Provide the (x, y) coordinate of the cell's center where the given text is located.  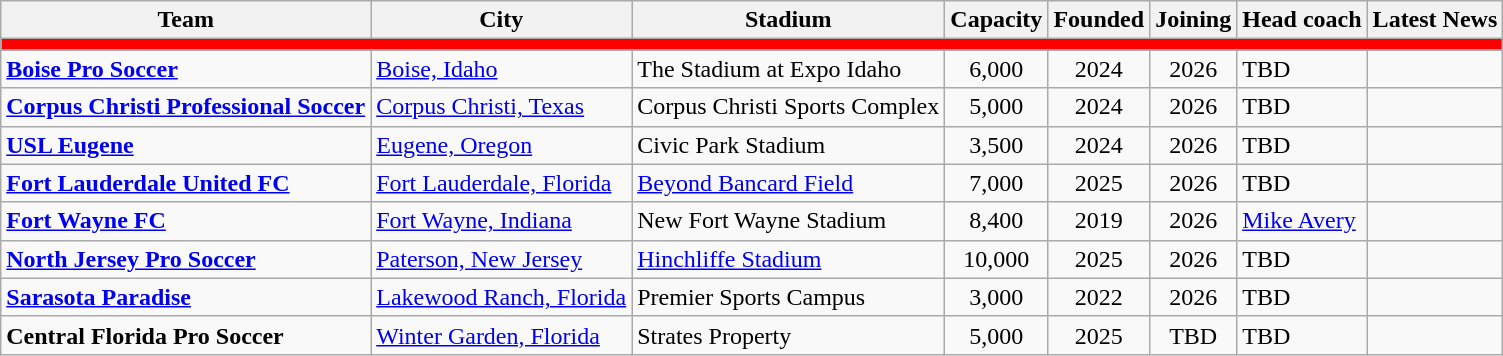
Strates Property (788, 335)
2022 (1099, 297)
Mike Avery (1302, 221)
Civic Park Stadium (788, 145)
Boise, Idaho (502, 69)
Lakewood Ranch, Florida (502, 297)
Fort Wayne FC (186, 221)
8,400 (996, 221)
Stadium (788, 20)
Fort Lauderdale United FC (186, 183)
Winter Garden, Florida (502, 335)
Corpus Christi, Texas (502, 107)
Capacity (996, 20)
Beyond Bancard Field (788, 183)
Latest News (1435, 20)
North Jersey Pro Soccer (186, 259)
10,000 (996, 259)
The Stadium at Expo Idaho (788, 69)
Corpus Christi Professional Soccer (186, 107)
Paterson, New Jersey (502, 259)
Premier Sports Campus (788, 297)
Boise Pro Soccer (186, 69)
3,500 (996, 145)
Sarasota Paradise (186, 297)
Joining (1194, 20)
Fort Lauderdale, Florida (502, 183)
Central Florida Pro Soccer (186, 335)
New Fort Wayne Stadium (788, 221)
2019 (1099, 221)
Eugene, Oregon (502, 145)
Team (186, 20)
6,000 (996, 69)
USL Eugene (186, 145)
7,000 (996, 183)
Founded (1099, 20)
City (502, 20)
Corpus Christi Sports Complex (788, 107)
Hinchliffe Stadium (788, 259)
Head coach (1302, 20)
3,000 (996, 297)
Fort Wayne, Indiana (502, 221)
